Return the [X, Y] coordinate for the center point of the cell that contains the specified text.  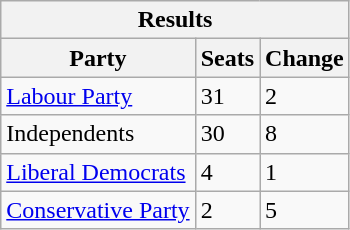
Labour Party [98, 96]
4 [227, 172]
Independents [98, 134]
Conservative Party [98, 210]
Liberal Democrats [98, 172]
8 [305, 134]
Change [305, 58]
31 [227, 96]
Seats [227, 58]
30 [227, 134]
Party [98, 58]
1 [305, 172]
Results [176, 20]
5 [305, 210]
